For the text-containing cell, return its midpoint in (X, Y) coordinate format. 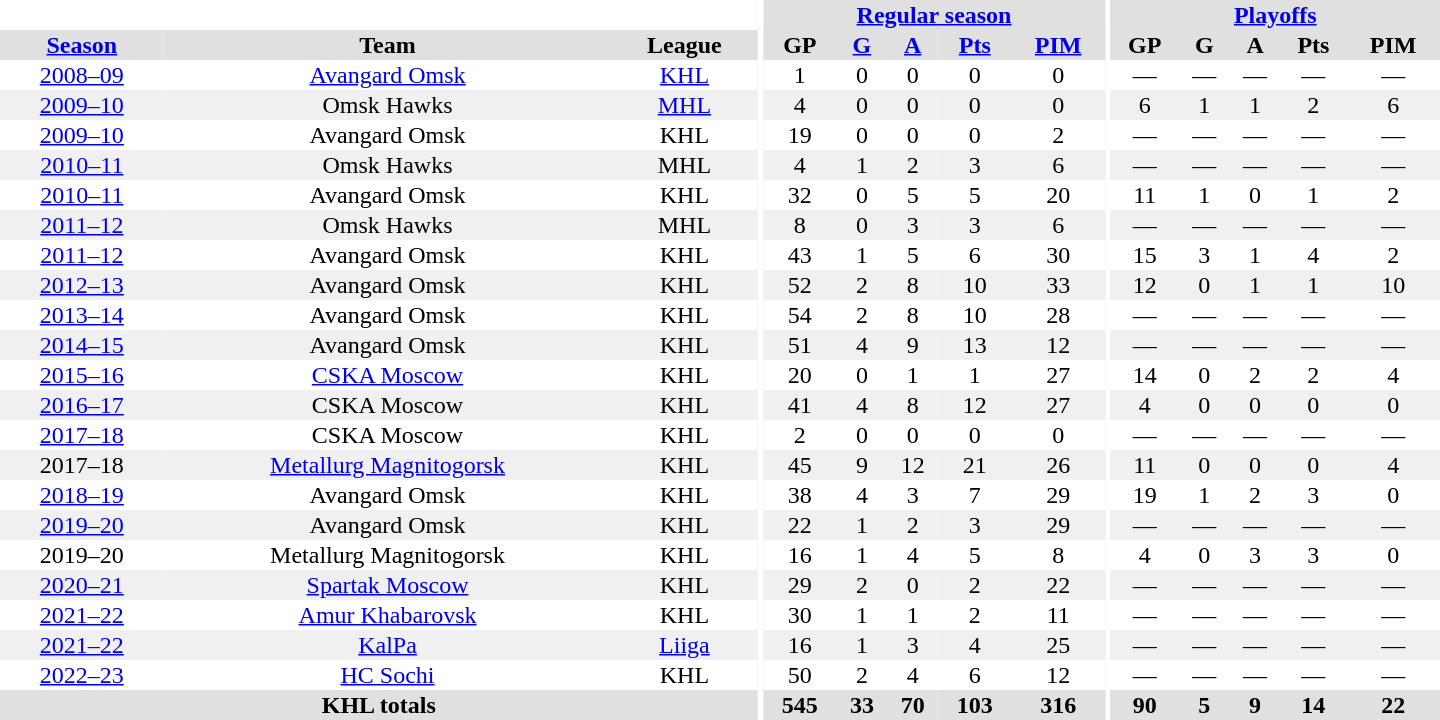
7 (974, 495)
2015–16 (82, 375)
2020–21 (82, 585)
54 (800, 315)
13 (974, 345)
Spartak Moscow (388, 585)
2018–19 (82, 495)
Liiga (684, 645)
316 (1058, 705)
Playoffs (1276, 15)
Season (82, 45)
25 (1058, 645)
2016–17 (82, 405)
2012–13 (82, 285)
KalPa (388, 645)
41 (800, 405)
HC Sochi (388, 675)
38 (800, 495)
103 (974, 705)
43 (800, 255)
15 (1145, 255)
32 (800, 195)
26 (1058, 465)
51 (800, 345)
70 (912, 705)
2022–23 (82, 675)
28 (1058, 315)
50 (800, 675)
21 (974, 465)
545 (800, 705)
League (684, 45)
KHL totals (379, 705)
90 (1145, 705)
Team (388, 45)
52 (800, 285)
Regular season (934, 15)
45 (800, 465)
2014–15 (82, 345)
2008–09 (82, 75)
Amur Khabarovsk (388, 615)
2013–14 (82, 315)
